Find where the given text appears and provide that cell's center as (x, y) coordinate. 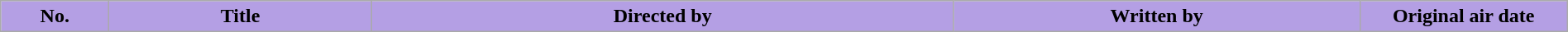
Written by (1156, 16)
Directed by (662, 16)
Title (240, 16)
No. (55, 16)
Original air date (1464, 16)
